Extract the (X, Y) coordinate from the center of the cell holding the provided text.  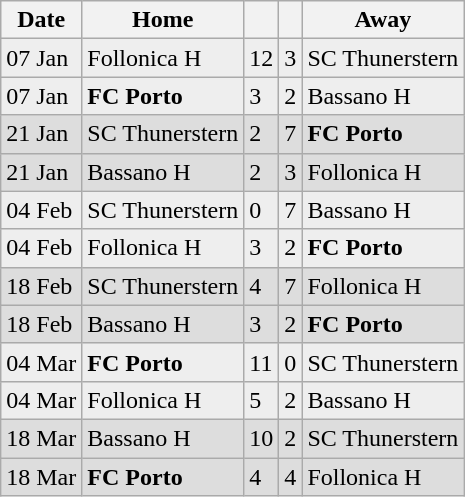
Away (383, 20)
10 (262, 438)
11 (262, 362)
Date (42, 20)
Home (163, 20)
5 (262, 400)
12 (262, 58)
